Capture the cell that displays the provided text and extract its [X, Y] central coordinate. 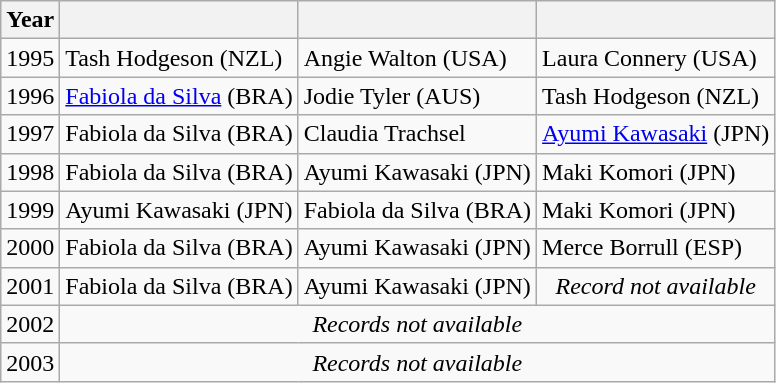
1997 [30, 134]
2003 [30, 362]
1996 [30, 96]
1995 [30, 58]
Claudia Trachsel [417, 134]
Year [30, 20]
Merce Borrull (ESP) [656, 248]
1999 [30, 210]
Jodie Tyler (AUS) [417, 96]
Record not available [656, 286]
2000 [30, 248]
Angie Walton (USA) [417, 58]
1998 [30, 172]
2002 [30, 324]
2001 [30, 286]
Laura Connery (USA) [656, 58]
